Identify which cell holds the provided text, then report its (X, Y) central coordinate. 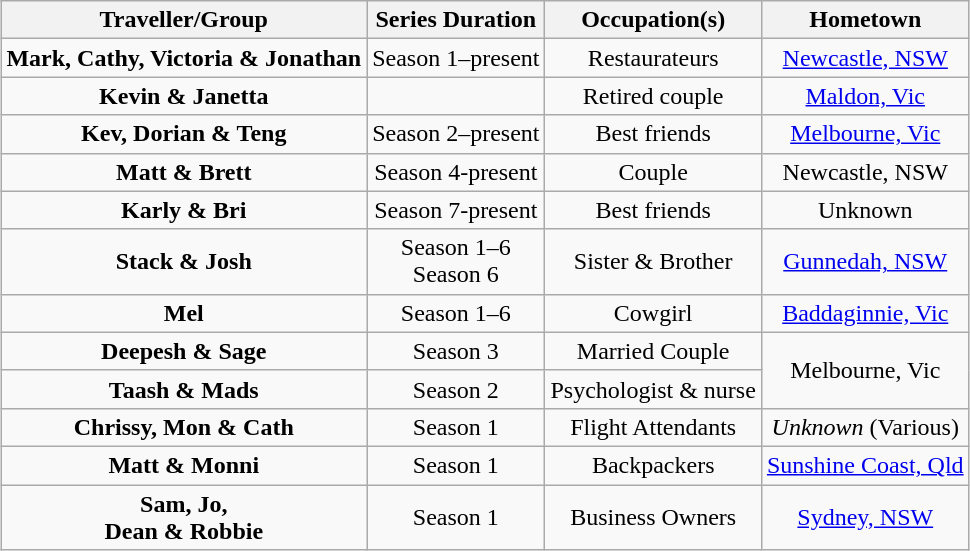
Season 1–6 (456, 313)
Unknown (Various) (865, 427)
Cowgirl (653, 313)
Baddaginnie, Vic (865, 313)
Flight Attendants (653, 427)
Gunnedah, NSW (865, 262)
Psychologist & nurse (653, 389)
Unknown (865, 210)
Hometown (865, 20)
Mark, Cathy, Victoria & Jonathan (184, 58)
Stack & Josh (184, 262)
Matt & Brett (184, 172)
Kev, Dorian & Teng (184, 134)
Karly & Bri (184, 210)
Sydney, NSW (865, 516)
Chrissy, Mon & Cath (184, 427)
Married Couple (653, 351)
Sister & Brother (653, 262)
Retired couple (653, 96)
Restaurateurs (653, 58)
Season 1–6Season 6 (456, 262)
Maldon, Vic (865, 96)
Mel (184, 313)
Deepesh & Sage (184, 351)
Season 1–present (456, 58)
Couple (653, 172)
Occupation(s) (653, 20)
Kevin & Janetta (184, 96)
Traveller/Group (184, 20)
Series Duration (456, 20)
Backpackers (653, 465)
Season 2–present (456, 134)
Season 4-present (456, 172)
Taash & Mads (184, 389)
Season 7-present (456, 210)
Matt & Monni (184, 465)
Season 3 (456, 351)
Business Owners (653, 516)
Season 2 (456, 389)
Sam, Jo,Dean & Robbie (184, 516)
Sunshine Coast, Qld (865, 465)
